Identify which cell holds the provided text, then report its [X, Y] central coordinate. 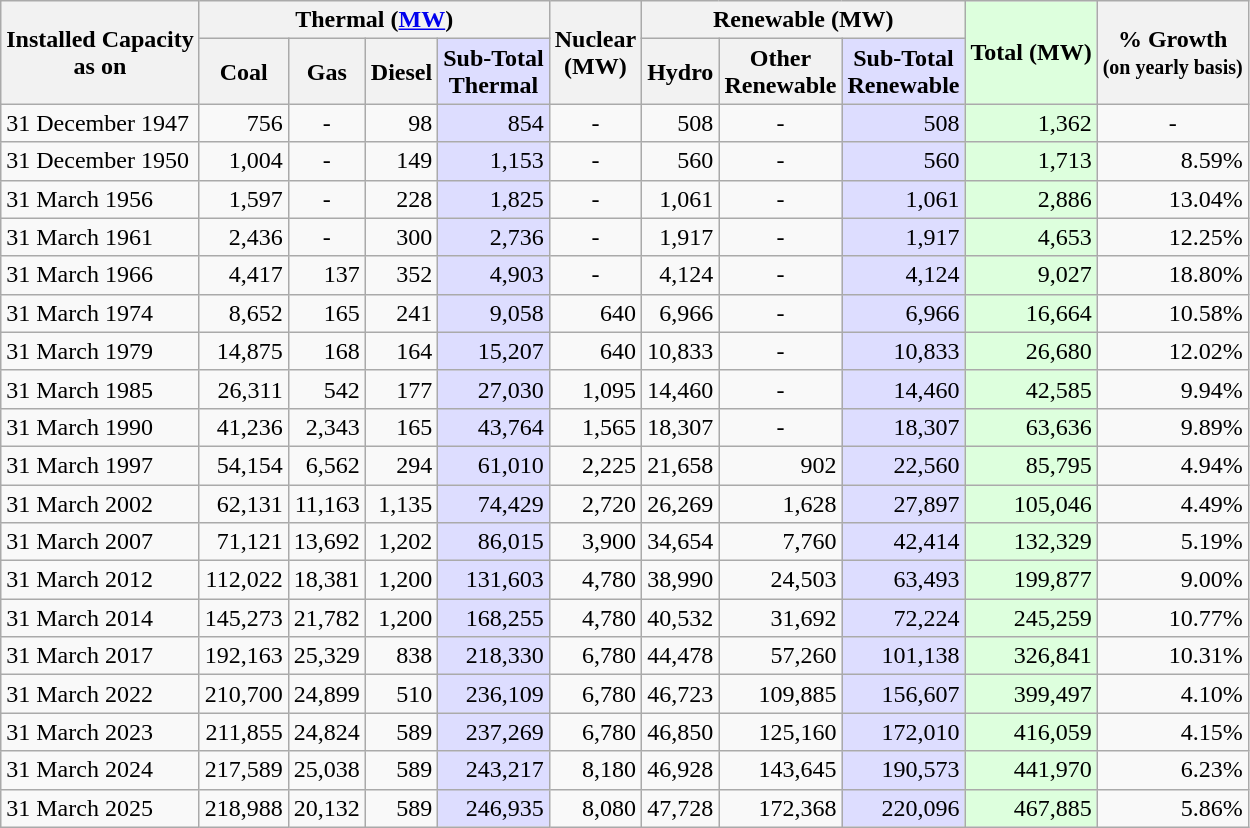
27,030 [494, 389]
1,153 [494, 161]
542 [326, 389]
62,131 [244, 503]
4.10% [1172, 694]
8.59% [1172, 161]
5.86% [1172, 808]
24,503 [780, 580]
1,565 [595, 427]
Hydro [680, 72]
12.02% [1172, 351]
902 [780, 465]
42,585 [1031, 389]
177 [401, 389]
237,269 [494, 732]
10.77% [1172, 618]
86,015 [494, 542]
Installed Capacityas on [100, 52]
9.00% [1172, 580]
38,990 [680, 580]
838 [401, 656]
21,658 [680, 465]
399,497 [1031, 694]
2,225 [595, 465]
7,760 [780, 542]
11,163 [326, 503]
1,713 [1031, 161]
Nuclear(MW) [595, 52]
137 [326, 275]
Gas [326, 72]
6,562 [326, 465]
1,135 [401, 503]
217,589 [244, 770]
31 March 2022 [100, 694]
24,899 [326, 694]
31 March 2012 [100, 580]
300 [401, 237]
61,010 [494, 465]
164 [401, 351]
15,207 [494, 351]
54,154 [244, 465]
31 March 2025 [100, 808]
854 [494, 123]
31 March 1961 [100, 237]
1,362 [1031, 123]
101,138 [904, 656]
2,436 [244, 237]
46,850 [680, 732]
25,329 [326, 656]
294 [401, 465]
Diesel [401, 72]
31 March 2014 [100, 618]
131,603 [494, 580]
241 [401, 313]
12.25% [1172, 237]
31 March 1974 [100, 313]
1,597 [244, 199]
21,782 [326, 618]
Thermal (MW) [374, 20]
8,652 [244, 313]
63,493 [904, 580]
1,628 [780, 503]
31 March 1997 [100, 465]
243,217 [494, 770]
Sub-TotalThermal [494, 72]
24,824 [326, 732]
5.19% [1172, 542]
31 March 2007 [100, 542]
168 [326, 351]
31 December 1947 [100, 123]
43,764 [494, 427]
16,664 [1031, 313]
9.94% [1172, 389]
352 [401, 275]
Total (MW) [1031, 52]
145,273 [244, 618]
9,027 [1031, 275]
2,343 [326, 427]
172,368 [780, 808]
31 March 1956 [100, 199]
46,723 [680, 694]
18,381 [326, 580]
Coal [244, 72]
31 March 1966 [100, 275]
10.58% [1172, 313]
10.31% [1172, 656]
31 December 1950 [100, 161]
2,736 [494, 237]
18.80% [1172, 275]
63,636 [1031, 427]
8,080 [595, 808]
441,970 [1031, 770]
756 [244, 123]
26,311 [244, 389]
149 [401, 161]
57,260 [780, 656]
9.89% [1172, 427]
192,163 [244, 656]
245,259 [1031, 618]
1,825 [494, 199]
3,900 [595, 542]
416,059 [1031, 732]
8,180 [595, 770]
105,046 [1031, 503]
125,160 [780, 732]
26,680 [1031, 351]
40,532 [680, 618]
46,928 [680, 770]
6.23% [1172, 770]
1,004 [244, 161]
13.04% [1172, 199]
27,897 [904, 503]
228 [401, 199]
172,010 [904, 732]
246,935 [494, 808]
31 March 1979 [100, 351]
74,429 [494, 503]
72,224 [904, 618]
2,720 [595, 503]
1,202 [401, 542]
326,841 [1031, 656]
20,132 [326, 808]
1,095 [595, 389]
% Growth(on yearly basis) [1172, 52]
71,121 [244, 542]
168,255 [494, 618]
31 March 2023 [100, 732]
85,795 [1031, 465]
199,877 [1031, 580]
143,645 [780, 770]
41,236 [244, 427]
2,886 [1031, 199]
22,560 [904, 465]
26,269 [680, 503]
156,607 [904, 694]
510 [401, 694]
25,038 [326, 770]
98 [401, 123]
218,330 [494, 656]
47,728 [680, 808]
211,855 [244, 732]
Sub-TotalRenewable [904, 72]
4.49% [1172, 503]
31,692 [780, 618]
4,903 [494, 275]
9,058 [494, 313]
OtherRenewable [780, 72]
31 March 1985 [100, 389]
4,653 [1031, 237]
Renewable (MW) [804, 20]
220,096 [904, 808]
218,988 [244, 808]
132,329 [1031, 542]
34,654 [680, 542]
4.94% [1172, 465]
112,022 [244, 580]
4,417 [244, 275]
31 March 2024 [100, 770]
4.15% [1172, 732]
109,885 [780, 694]
190,573 [904, 770]
13,692 [326, 542]
31 March 2017 [100, 656]
31 March 2002 [100, 503]
236,109 [494, 694]
42,414 [904, 542]
14,875 [244, 351]
44,478 [680, 656]
467,885 [1031, 808]
31 March 1990 [100, 427]
210,700 [244, 694]
